Locate the cell with the specified text and output its (x, y) center coordinate. 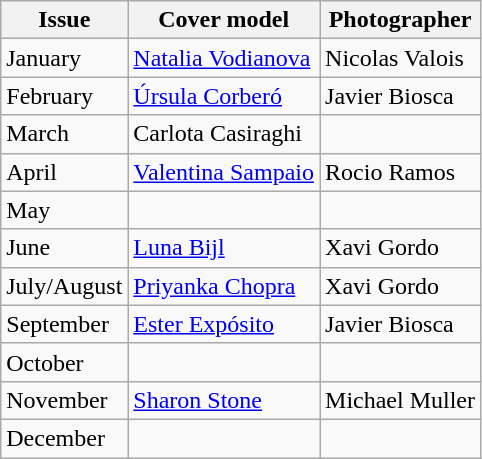
Rocio Ramos (400, 172)
September (64, 324)
Priyanka Chopra (224, 286)
Cover model (224, 20)
March (64, 134)
Carlota Casiraghi (224, 134)
December (64, 438)
Photographer (400, 20)
Michael Muller (400, 400)
February (64, 96)
Valentina Sampaio (224, 172)
January (64, 58)
Ester Expósito (224, 324)
Úrsula Corberó (224, 96)
April (64, 172)
Natalia Vodianova (224, 58)
Luna Bijl (224, 248)
Sharon Stone (224, 400)
July/August (64, 286)
June (64, 248)
Issue (64, 20)
Nicolas Valois (400, 58)
May (64, 210)
November (64, 400)
October (64, 362)
